For the text-containing cell, return its midpoint in [x, y] coordinate format. 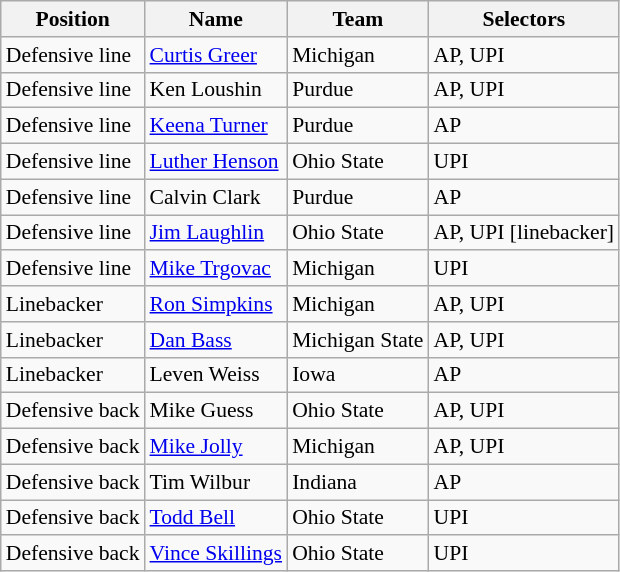
Mike Jolly [216, 447]
Todd Bell [216, 518]
Ken Loushin [216, 90]
Mike Trgovac [216, 269]
Luther Henson [216, 162]
Calvin Clark [216, 197]
Team [358, 19]
Vince Skillings [216, 554]
Jim Laughlin [216, 233]
AP, UPI [linebacker] [524, 233]
Tim Wilbur [216, 482]
Indiana [358, 482]
Keena Turner [216, 126]
Curtis Greer [216, 55]
Dan Bass [216, 340]
Ron Simpkins [216, 304]
Iowa [358, 375]
Position [73, 19]
Leven Weiss [216, 375]
Michigan State [358, 340]
Name [216, 19]
Mike Guess [216, 411]
Selectors [524, 19]
